Scan for the cell matching the given text and deliver its [X, Y] coordinate at center. 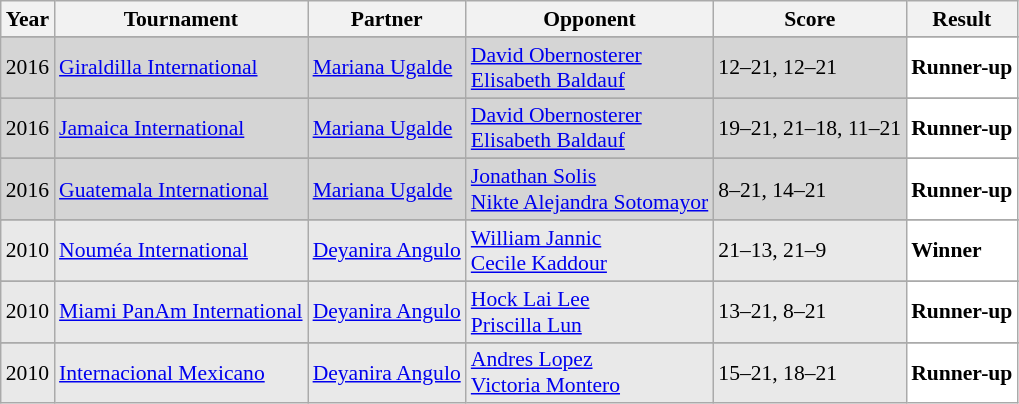
Opponent [590, 19]
Guatemala International [181, 190]
Andres Lopez Victoria Montero [590, 372]
19–21, 21–18, 11–21 [810, 128]
Jonathan Solis Nikte Alejandra Sotomayor [590, 190]
Winner [962, 250]
Hock Lai Lee Priscilla Lun [590, 312]
13–21, 8–21 [810, 312]
Internacional Mexicano [181, 372]
8–21, 14–21 [810, 190]
21–13, 21–9 [810, 250]
Partner [387, 19]
15–21, 18–21 [810, 372]
Miami PanAm International [181, 312]
Score [810, 19]
12–21, 12–21 [810, 68]
William Jannic Cecile Kaddour [590, 250]
Year [28, 19]
Giraldilla International [181, 68]
Tournament [181, 19]
Result [962, 19]
Nouméa International [181, 250]
Jamaica International [181, 128]
